Determine the (X, Y) coordinate at the center of the cell enclosing the given text.  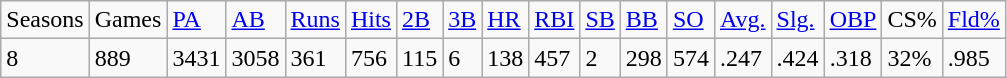
115 (419, 58)
6 (462, 58)
3431 (196, 58)
138 (506, 58)
BB (644, 20)
574 (690, 58)
.424 (798, 58)
CS% (912, 20)
HR (506, 20)
8 (45, 58)
OBP (853, 20)
756 (370, 58)
2B (419, 20)
Seasons (45, 20)
Slg. (798, 20)
.318 (853, 58)
298 (644, 58)
889 (128, 58)
.985 (974, 58)
Hits (370, 20)
AB (256, 20)
SB (600, 20)
SO (690, 20)
3B (462, 20)
Runs (315, 20)
PA (196, 20)
32% (912, 58)
Games (128, 20)
Fld% (974, 20)
3058 (256, 58)
361 (315, 58)
.247 (742, 58)
457 (554, 58)
RBI (554, 20)
Avg. (742, 20)
2 (600, 58)
